Locate the cell with the specified text and output its (x, y) center coordinate. 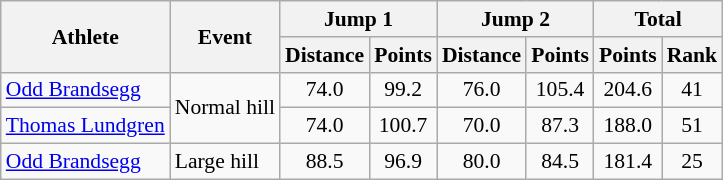
Rank (692, 55)
Total (658, 19)
51 (692, 126)
80.0 (482, 162)
88.5 (324, 162)
99.2 (403, 90)
41 (692, 90)
Large hill (225, 162)
204.6 (628, 90)
Normal hill (225, 108)
Athlete (86, 36)
96.9 (403, 162)
25 (692, 162)
Thomas Lundgren (86, 126)
Jump 1 (358, 19)
87.3 (560, 126)
76.0 (482, 90)
181.4 (628, 162)
105.4 (560, 90)
Jump 2 (516, 19)
Event (225, 36)
70.0 (482, 126)
84.5 (560, 162)
188.0 (628, 126)
100.7 (403, 126)
